Identify which cell holds the provided text, then report its [X, Y] central coordinate. 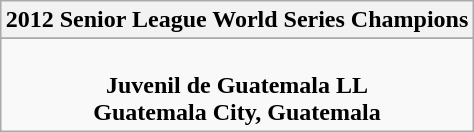
Juvenil de Guatemala LL Guatemala City, Guatemala [237, 85]
2012 Senior League World Series Champions [237, 20]
